Locate the cell with the specified text and output its (X, Y) center coordinate. 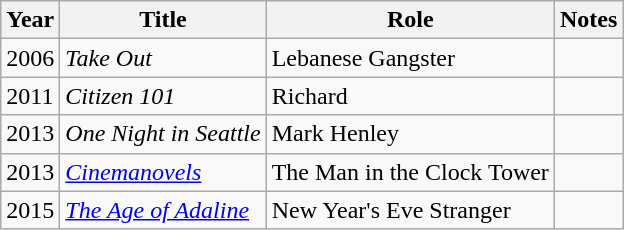
Title (163, 20)
Cinemanovels (163, 172)
The Age of Adaline (163, 210)
2011 (30, 96)
Mark Henley (410, 134)
Take Out (163, 58)
New Year's Eve Stranger (410, 210)
2006 (30, 58)
One Night in Seattle (163, 134)
Lebanese Gangster (410, 58)
Citizen 101 (163, 96)
2015 (30, 210)
The Man in the Clock Tower (410, 172)
Year (30, 20)
Notes (588, 20)
Richard (410, 96)
Role (410, 20)
